Identify which cell holds the provided text, then report its [X, Y] central coordinate. 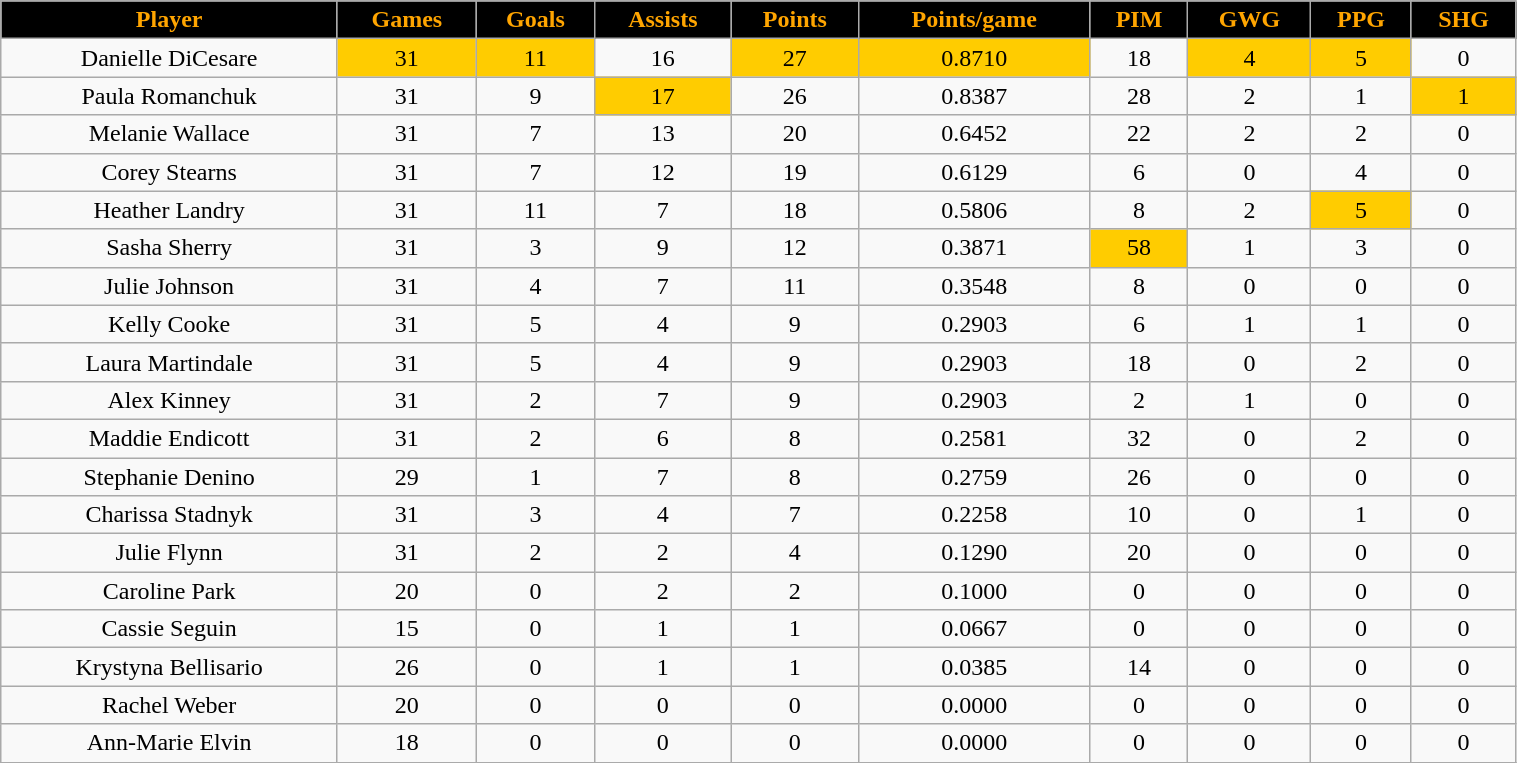
Krystyna Bellisario [170, 667]
32 [1139, 438]
29 [406, 477]
Maddie Endicott [170, 438]
Paula Romanchuk [170, 96]
58 [1139, 248]
Points/game [974, 20]
0.3548 [974, 286]
Caroline Park [170, 591]
0.6452 [974, 134]
17 [663, 96]
0.2258 [974, 515]
27 [794, 58]
Heather Landry [170, 210]
0.1000 [974, 591]
PPG [1361, 20]
0.8387 [974, 96]
0.2759 [974, 477]
Assists [663, 20]
10 [1139, 515]
GWG [1250, 20]
16 [663, 58]
Kelly Cooke [170, 324]
Charissa Stadnyk [170, 515]
Laura Martindale [170, 362]
14 [1139, 667]
Games [406, 20]
28 [1139, 96]
0.2581 [974, 438]
Corey Stearns [170, 172]
0.1290 [974, 553]
0.3871 [974, 248]
0.8710 [974, 58]
22 [1139, 134]
Ann-Marie Elvin [170, 743]
Cassie Seguin [170, 629]
Rachel Weber [170, 705]
13 [663, 134]
0.0385 [974, 667]
Alex Kinney [170, 400]
19 [794, 172]
SHG [1464, 20]
Points [794, 20]
0.5806 [974, 210]
Melanie Wallace [170, 134]
Stephanie Denino [170, 477]
15 [406, 629]
Danielle DiCesare [170, 58]
Julie Flynn [170, 553]
PIM [1139, 20]
0.0667 [974, 629]
0.6129 [974, 172]
Sasha Sherry [170, 248]
Player [170, 20]
Goals [535, 20]
Julie Johnson [170, 286]
